Provide the (x, y) coordinate of the cell's center where the given text is located.  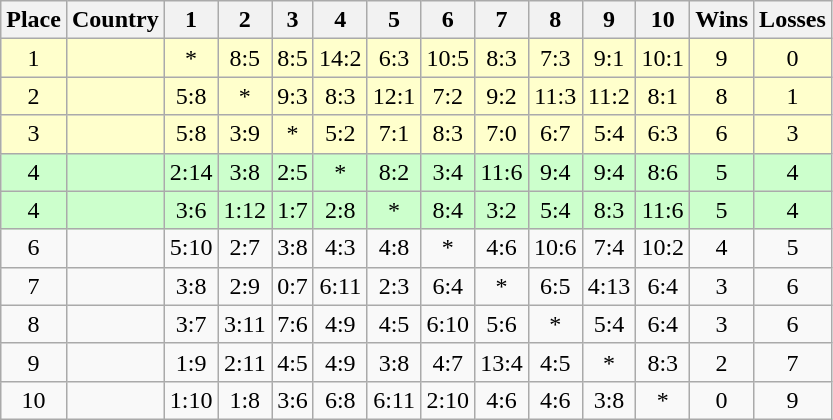
11:3 (555, 96)
7:2 (448, 96)
1:9 (191, 362)
5:6 (502, 324)
3:9 (245, 134)
2:11 (245, 362)
7:0 (502, 134)
Country (115, 20)
3:4 (448, 172)
2:3 (394, 286)
11:2 (609, 96)
1:8 (245, 400)
Place (34, 20)
7:3 (555, 58)
2:8 (340, 210)
9:3 (293, 96)
3:2 (502, 210)
6:5 (555, 286)
3:7 (191, 324)
1:10 (191, 400)
Wins (722, 20)
3:11 (245, 324)
4:8 (394, 248)
8:2 (394, 172)
9:2 (502, 96)
13:4 (502, 362)
6:8 (340, 400)
9:1 (609, 58)
2:14 (191, 172)
12:1 (394, 96)
7:4 (609, 248)
10:1 (663, 58)
4:3 (340, 248)
10:5 (448, 58)
5:2 (340, 134)
7:1 (394, 134)
10:2 (663, 248)
8:4 (448, 210)
4:13 (609, 286)
Losses (793, 20)
8:1 (663, 96)
1:7 (293, 210)
2:5 (293, 172)
2:9 (245, 286)
14:2 (340, 58)
2:7 (245, 248)
7:6 (293, 324)
6:10 (448, 324)
2:10 (448, 400)
4:7 (448, 362)
10:6 (555, 248)
8:6 (663, 172)
1:12 (245, 210)
6:7 (555, 134)
5:10 (191, 248)
0:7 (293, 286)
